Detect which cell encompasses the target text, then output its (X, Y) center coordinate. 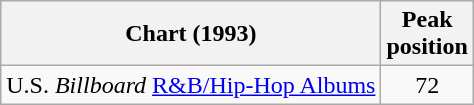
Chart (1993) (191, 34)
Peakposition (427, 34)
72 (427, 85)
U.S. Billboard R&B/Hip-Hop Albums (191, 85)
